For the text-containing cell, return its midpoint in (x, y) coordinate format. 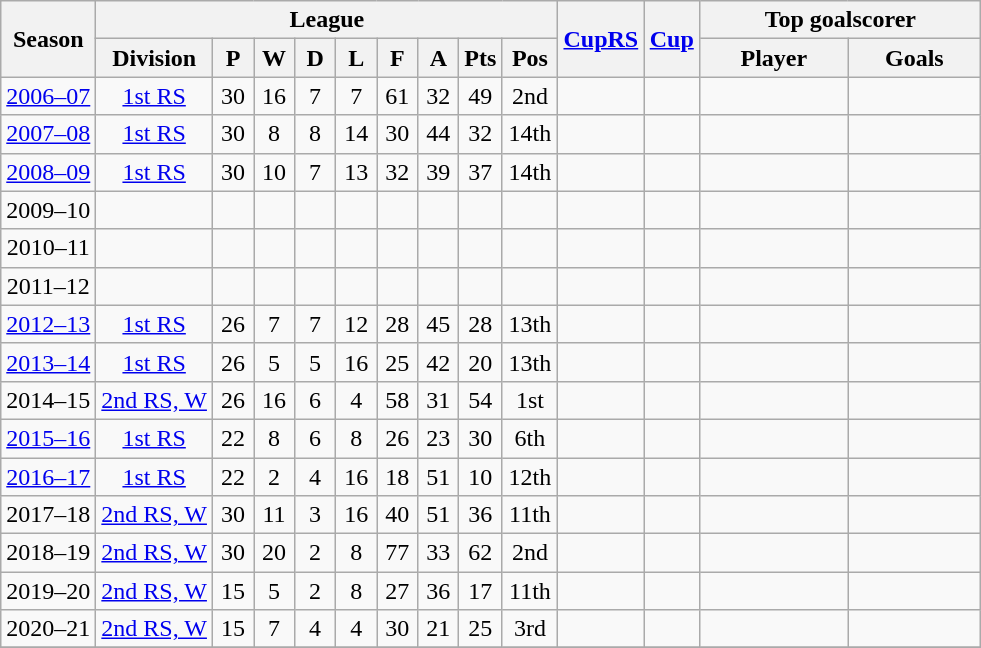
2019–20 (48, 591)
49 (480, 96)
1st (530, 400)
2013–14 (48, 362)
2007–08 (48, 134)
D (316, 58)
2017–18 (48, 515)
2010–11 (48, 248)
Top goalscorer (840, 20)
37 (480, 172)
Season (48, 39)
58 (398, 400)
League (327, 20)
12th (530, 477)
54 (480, 400)
6th (530, 438)
3rd (530, 629)
2020–21 (48, 629)
17 (480, 591)
18 (398, 477)
39 (438, 172)
2015–16 (48, 438)
12 (356, 324)
42 (438, 362)
2012–13 (48, 324)
2008–09 (48, 172)
Pts (480, 58)
14 (356, 134)
Player (774, 58)
CupRS (601, 39)
2018–19 (48, 553)
L (356, 58)
A (438, 58)
Goals (914, 58)
31 (438, 400)
23 (438, 438)
45 (438, 324)
61 (398, 96)
P (232, 58)
62 (480, 553)
13 (356, 172)
2009–10 (48, 210)
Division (154, 58)
77 (398, 553)
27 (398, 591)
2014–15 (48, 400)
44 (438, 134)
W (274, 58)
3 (316, 515)
2011–12 (48, 286)
F (398, 58)
21 (438, 629)
Cup (672, 39)
11 (274, 515)
2006–07 (48, 96)
2016–17 (48, 477)
40 (398, 515)
33 (438, 553)
Pos (530, 58)
